Extract the (X, Y) coordinate from the center of the cell holding the provided text.  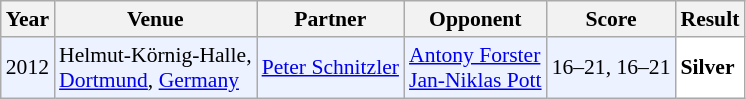
Opponent (476, 19)
2012 (28, 68)
Venue (156, 19)
Result (710, 19)
Silver (710, 68)
Antony Forster Jan-Niklas Pott (476, 68)
Score (612, 19)
Year (28, 19)
Helmut-Körnig-Halle,Dortmund, Germany (156, 68)
16–21, 16–21 (612, 68)
Partner (330, 19)
Peter Schnitzler (330, 68)
